Extract the [X, Y] coordinate from the center of the cell holding the provided text.  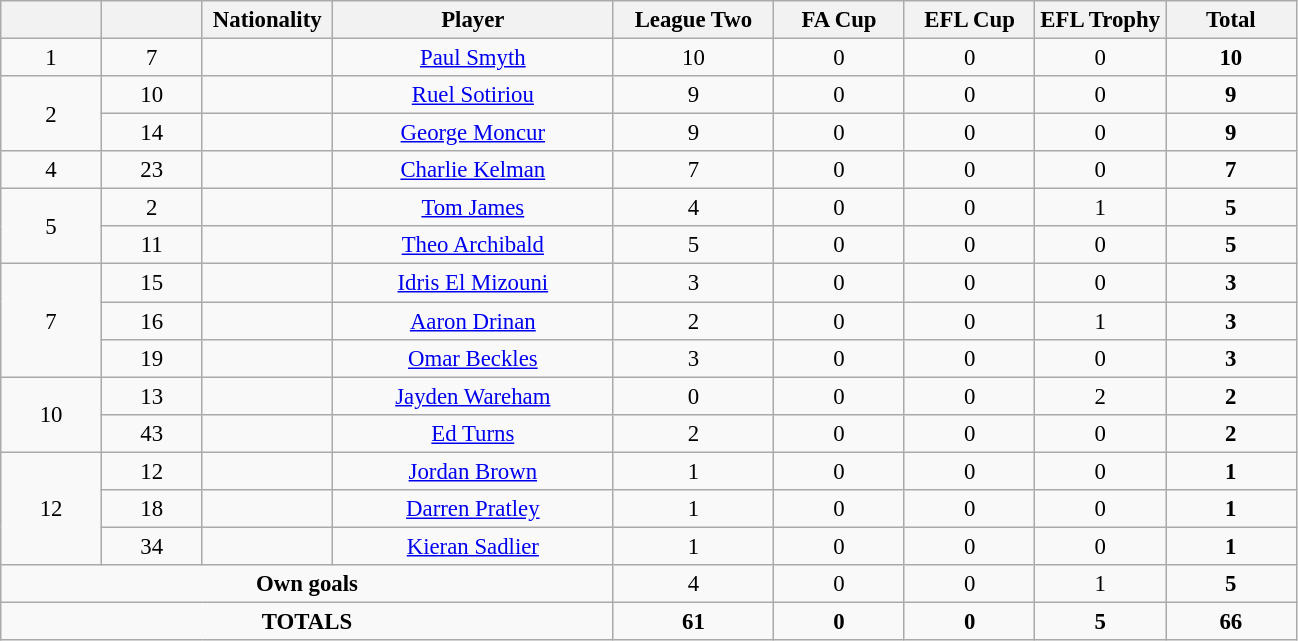
FA Cup [840, 20]
19 [152, 358]
61 [694, 621]
EFL Trophy [1100, 20]
TOTALS [307, 621]
15 [152, 283]
18 [152, 509]
16 [152, 321]
Jayden Wareham [474, 396]
Omar Beckles [474, 358]
14 [152, 133]
Total [1232, 20]
George Moncur [474, 133]
Darren Pratley [474, 509]
Paul Smyth [474, 58]
Kieran Sadlier [474, 546]
Ruel Sotiriou [474, 95]
Player [474, 20]
Tom James [474, 208]
43 [152, 433]
Theo Archibald [474, 245]
Jordan Brown [474, 471]
66 [1232, 621]
Own goals [307, 584]
13 [152, 396]
Ed Turns [474, 433]
11 [152, 245]
League Two [694, 20]
Idris El Mizouni [474, 283]
Charlie Kelman [474, 170]
Nationality [268, 20]
Aaron Drinan [474, 321]
34 [152, 546]
23 [152, 170]
EFL Cup [970, 20]
